Search for the cell housing the specified text and yield its (x, y) center coordinate. 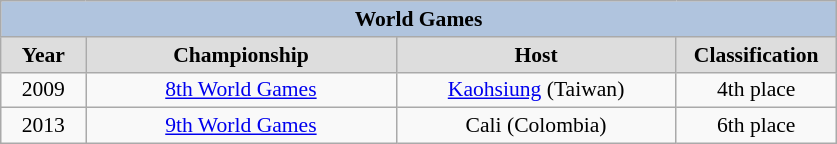
2013 (44, 126)
6th place (756, 126)
Kaohsiung (Taiwan) (536, 90)
Cali (Colombia) (536, 126)
2009 (44, 90)
Championship (241, 55)
9th World Games (241, 126)
Year (44, 55)
4th place (756, 90)
Host (536, 55)
Classification (756, 55)
8th World Games (241, 90)
World Games (419, 19)
